Extract the (X, Y) coordinate from the center of the cell holding the provided text.  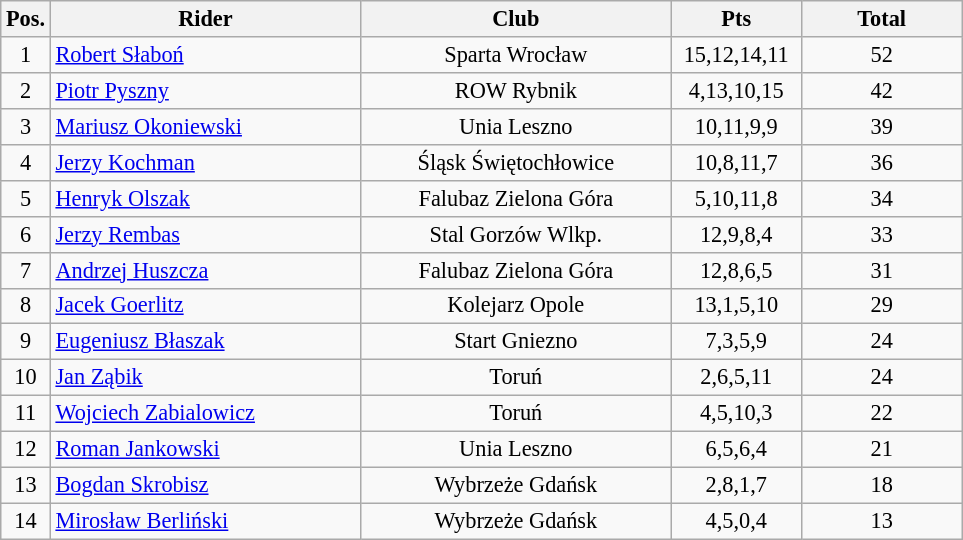
Jerzy Kochman (205, 162)
Mariusz Okoniewski (205, 126)
7 (26, 270)
Pos. (26, 19)
Club (516, 19)
33 (881, 234)
4 (26, 162)
15,12,14,11 (736, 55)
42 (881, 90)
6 (26, 234)
52 (881, 55)
39 (881, 126)
Stal Gorzów Wlkp. (516, 234)
Bogdan Skrobisz (205, 485)
7,3,5,9 (736, 342)
Robert Słaboń (205, 55)
Wojciech Zabialowicz (205, 414)
Start Gniezno (516, 342)
Sparta Wrocław (516, 55)
9 (26, 342)
2 (26, 90)
Pts (736, 19)
11 (26, 414)
12 (26, 450)
Śląsk Świętochłowice (516, 162)
31 (881, 270)
Rider (205, 19)
10,11,9,9 (736, 126)
2,8,1,7 (736, 485)
12,8,6,5 (736, 270)
Jacek Goerlitz (205, 306)
36 (881, 162)
5 (26, 198)
10,8,11,7 (736, 162)
6,5,6,4 (736, 450)
Roman Jankowski (205, 450)
3 (26, 126)
Piotr Pyszny (205, 90)
Total (881, 19)
Henryk Olszak (205, 198)
5,10,11,8 (736, 198)
10 (26, 378)
Mirosław Berliński (205, 521)
4,5,0,4 (736, 521)
21 (881, 450)
Jan Ząbik (205, 378)
8 (26, 306)
34 (881, 198)
1 (26, 55)
22 (881, 414)
Eugeniusz Błaszak (205, 342)
29 (881, 306)
14 (26, 521)
4,13,10,15 (736, 90)
2,6,5,11 (736, 378)
18 (881, 485)
Andrzej Huszcza (205, 270)
12,9,8,4 (736, 234)
Jerzy Rembas (205, 234)
Kolejarz Opole (516, 306)
13,1,5,10 (736, 306)
ROW Rybnik (516, 90)
4,5,10,3 (736, 414)
